Search for the cell housing the specified text and yield its (x, y) center coordinate. 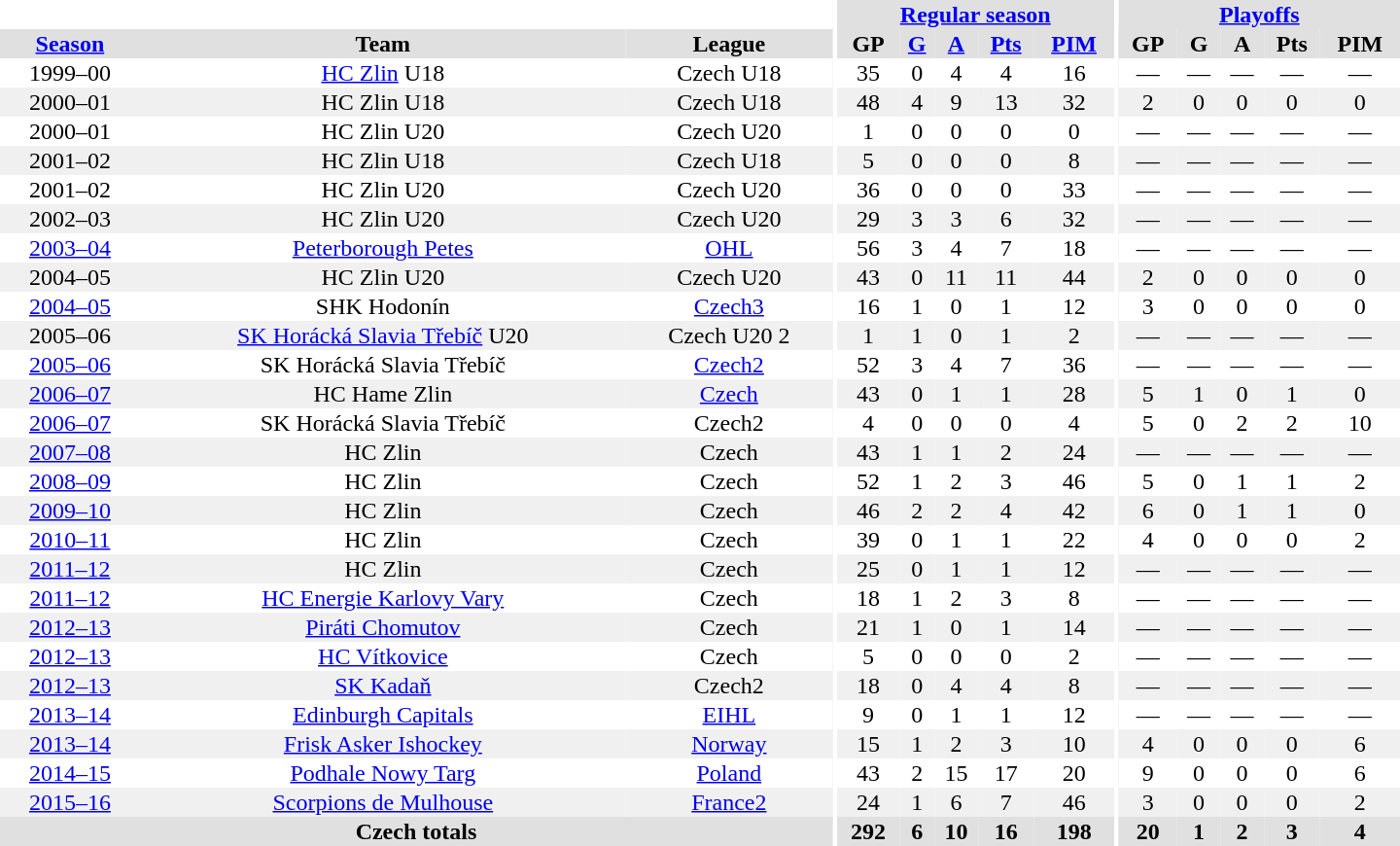
Norway (729, 744)
33 (1074, 190)
2010–11 (70, 540)
Regular season (976, 15)
39 (868, 540)
Piráti Chomutov (383, 627)
League (729, 44)
198 (1074, 831)
1999–00 (70, 73)
2007–08 (70, 452)
2014–15 (70, 773)
Czech3 (729, 306)
22 (1074, 540)
SHK Hodonín (383, 306)
2008–09 (70, 481)
2002–03 (70, 219)
SK Horácká Slavia Třebíč U20 (383, 335)
2003–04 (70, 248)
56 (868, 248)
29 (868, 219)
13 (1006, 102)
Czech totals (416, 831)
France2 (729, 802)
48 (868, 102)
2015–16 (70, 802)
SK Kadaň (383, 686)
Poland (729, 773)
OHL (729, 248)
14 (1074, 627)
17 (1006, 773)
Czech U20 2 (729, 335)
Season (70, 44)
Podhale Nowy Targ (383, 773)
Edinburgh Capitals (383, 715)
HC Hame Zlin (383, 394)
Playoffs (1260, 15)
Peterborough Petes (383, 248)
Frisk Asker Ishockey (383, 744)
EIHL (729, 715)
HC Energie Karlovy Vary (383, 598)
Scorpions de Mulhouse (383, 802)
2009–10 (70, 511)
42 (1074, 511)
28 (1074, 394)
44 (1074, 277)
35 (868, 73)
25 (868, 569)
21 (868, 627)
292 (868, 831)
HC Vítkovice (383, 656)
Team (383, 44)
